From the cell containing the given text, extract its center point as [x, y] coordinate. 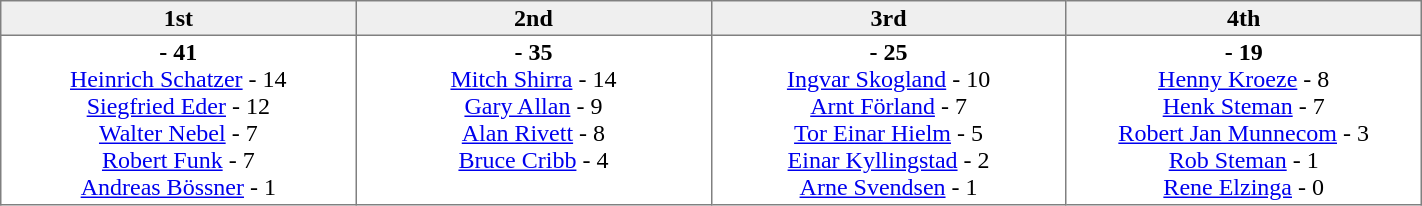
1st [178, 18]
2nd [534, 18]
- 35Mitch Shirra - 14Gary Allan - 9Alan Rivett - 8Bruce Cribb - 4 [534, 120]
3rd [888, 18]
4th [1244, 18]
- 19Henny Kroeze - 8Henk Steman - 7Robert Jan Munnecom - 3Rob Steman - 1Rene Elzinga - 0 [1244, 120]
- 41Heinrich Schatzer - 14Siegfried Eder - 12Walter Nebel - 7Robert Funk - 7Andreas Bössner - 1 [178, 120]
- 25Ingvar Skogland - 10Arnt Förland - 7Tor Einar Hielm - 5Einar Kyllingstad - 2Arne Svendsen - 1 [888, 120]
